Detect which cell encompasses the target text, then output its (X, Y) center coordinate. 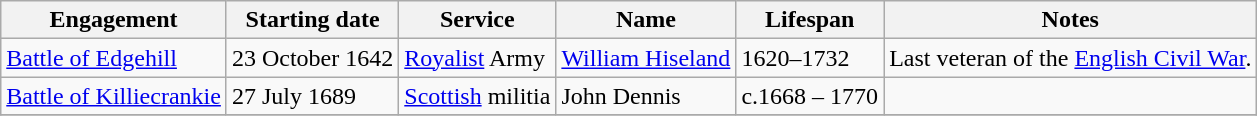
27 July 1689 (312, 96)
Lifespan (810, 20)
Last veteran of the English Civil War. (1070, 58)
Battle of Killiecrankie (114, 96)
Notes (1070, 20)
Name (646, 20)
Service (478, 20)
c.1668 – 1770 (810, 96)
Starting date (312, 20)
Engagement (114, 20)
Battle of Edgehill (114, 58)
Scottish militia (478, 96)
Royalist Army (478, 58)
John Dennis (646, 96)
William Hiseland (646, 58)
23 October 1642 (312, 58)
1620–1732 (810, 58)
